Search for the cell housing the specified text and yield its (x, y) center coordinate. 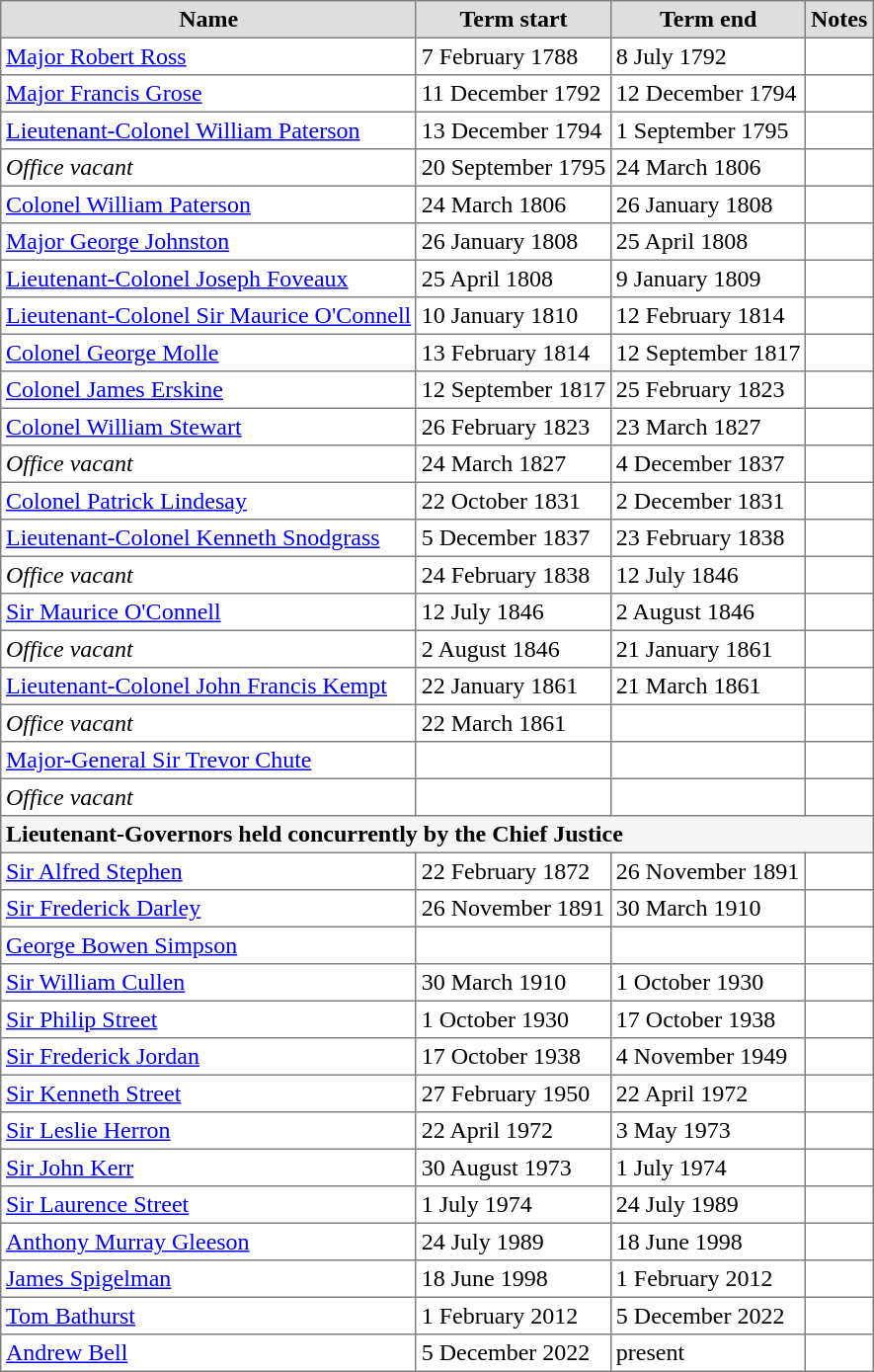
30 August 1973 (514, 1168)
Lieutenant-Colonel William Paterson (209, 130)
Lieutenant-Governors held concurrently by the Chief Justice (437, 835)
present (709, 1353)
1 September 1795 (709, 130)
Tom Bathurst (209, 1316)
3 May 1973 (709, 1131)
Sir Alfred Stephen (209, 871)
Colonel James Erskine (209, 390)
Colonel Patrick Lindesay (209, 501)
Sir Laurence Street (209, 1205)
21 March 1861 (709, 686)
25 February 1823 (709, 390)
George Bowen Simpson (209, 945)
24 March 1827 (514, 464)
23 March 1827 (709, 427)
Notes (839, 20)
Term end (709, 20)
23 February 1838 (709, 538)
Colonel William Paterson (209, 204)
Colonel George Molle (209, 353)
Lieutenant-Colonel John Francis Kempt (209, 686)
Sir Frederick Jordan (209, 1057)
Major-General Sir Trevor Chute (209, 761)
9 January 1809 (709, 279)
Major George Johnston (209, 242)
22 February 1872 (514, 871)
James Spigelman (209, 1279)
Lieutenant-Colonel Kenneth Snodgrass (209, 538)
4 December 1837 (709, 464)
12 December 1794 (709, 94)
8 July 1792 (709, 56)
Major Robert Ross (209, 56)
Lieutenant-Colonel Sir Maurice O'Connell (209, 316)
22 January 1861 (514, 686)
21 January 1861 (709, 649)
13 February 1814 (514, 353)
5 December 1837 (514, 538)
22 October 1831 (514, 501)
Andrew Bell (209, 1353)
2 December 1831 (709, 501)
Sir John Kerr (209, 1168)
11 December 1792 (514, 94)
Anthony Murray Gleeson (209, 1242)
Sir William Cullen (209, 983)
10 January 1810 (514, 316)
Sir Maurice O'Connell (209, 612)
20 September 1795 (514, 168)
24 February 1838 (514, 575)
27 February 1950 (514, 1093)
Colonel William Stewart (209, 427)
Name (209, 20)
7 February 1788 (514, 56)
Term start (514, 20)
22 March 1861 (514, 723)
13 December 1794 (514, 130)
Sir Frederick Darley (209, 909)
26 February 1823 (514, 427)
Major Francis Grose (209, 94)
12 February 1814 (709, 316)
4 November 1949 (709, 1057)
Lieutenant-Colonel Joseph Foveaux (209, 279)
Sir Kenneth Street (209, 1093)
Sir Leslie Herron (209, 1131)
Sir Philip Street (209, 1019)
